Determine the [x, y] coordinate at the center of the cell enclosing the given text.  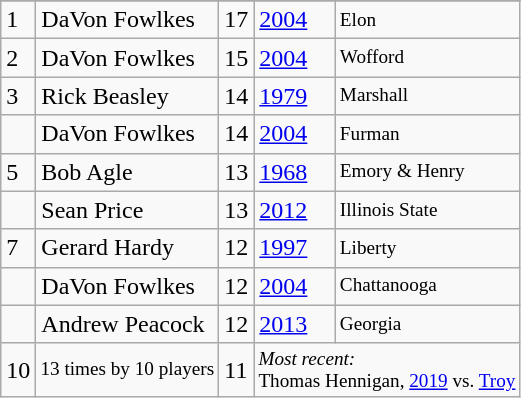
2013 [294, 324]
1 [18, 20]
2 [18, 58]
5 [18, 172]
1979 [294, 96]
7 [18, 248]
Liberty [428, 248]
17 [236, 20]
Rick Beasley [128, 96]
Furman [428, 134]
Marshall [428, 96]
2012 [294, 210]
Illinois State [428, 210]
10 [18, 370]
13 times by 10 players [128, 370]
1968 [294, 172]
1997 [294, 248]
Bob Agle [128, 172]
Georgia [428, 324]
Gerard Hardy [128, 248]
15 [236, 58]
Andrew Peacock [128, 324]
3 [18, 96]
Wofford [428, 58]
Emory & Henry [428, 172]
11 [236, 370]
Chattanooga [428, 286]
Elon [428, 20]
Most recent:Thomas Hennigan, 2019 vs. Troy [387, 370]
Sean Price [128, 210]
